Output the (X, Y) coordinate of the center of the cell containing the given text.  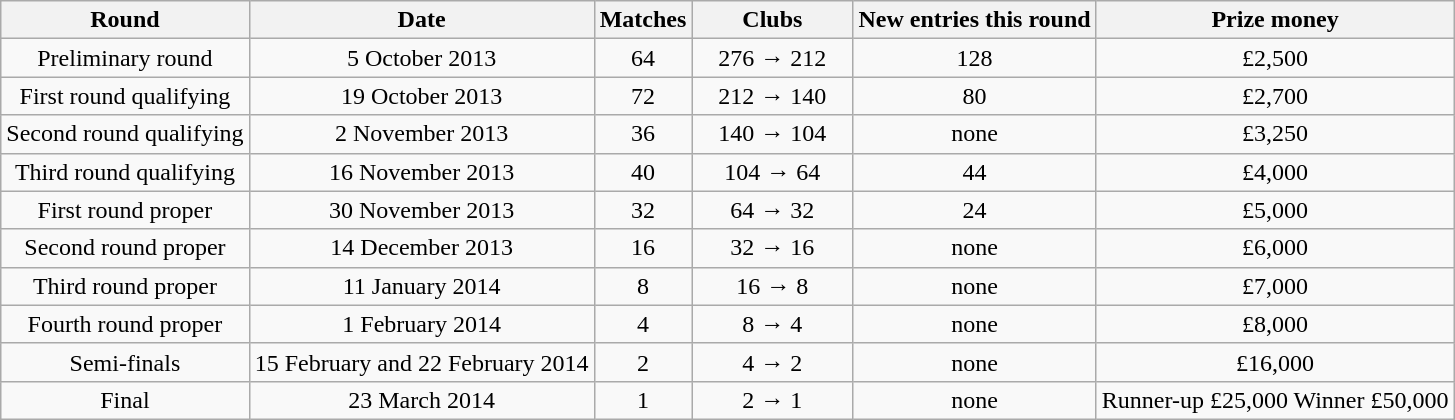
80 (974, 96)
2 November 2013 (422, 134)
Fourth round proper (125, 324)
36 (643, 134)
8 → 4 (772, 324)
Second round qualifying (125, 134)
First round proper (125, 210)
£3,250 (1275, 134)
£7,000 (1275, 286)
4 (643, 324)
Second round proper (125, 248)
Matches (643, 20)
Date (422, 20)
8 (643, 286)
Semi-finals (125, 362)
£4,000 (1275, 172)
2 → 1 (772, 400)
Third round proper (125, 286)
23 March 2014 (422, 400)
Round (125, 20)
New entries this round (974, 20)
64 → 32 (772, 210)
11 January 2014 (422, 286)
19 October 2013 (422, 96)
5 October 2013 (422, 58)
£5,000 (1275, 210)
1 February 2014 (422, 324)
£2,700 (1275, 96)
£8,000 (1275, 324)
Third round qualifying (125, 172)
32 (643, 210)
Runner-up £25,000 Winner £50,000 (1275, 400)
140 → 104 (772, 134)
Clubs (772, 20)
40 (643, 172)
16 November 2013 (422, 172)
16 (643, 248)
128 (974, 58)
32 → 16 (772, 248)
Final (125, 400)
72 (643, 96)
24 (974, 210)
2 (643, 362)
104 → 64 (772, 172)
44 (974, 172)
212 → 140 (772, 96)
£6,000 (1275, 248)
64 (643, 58)
Preliminary round (125, 58)
Prize money (1275, 20)
15 February and 22 February 2014 (422, 362)
30 November 2013 (422, 210)
16 → 8 (772, 286)
4 → 2 (772, 362)
First round qualifying (125, 96)
276 → 212 (772, 58)
£16,000 (1275, 362)
1 (643, 400)
14 December 2013 (422, 248)
£2,500 (1275, 58)
